Detect which cell encompasses the target text, then output its [x, y] center coordinate. 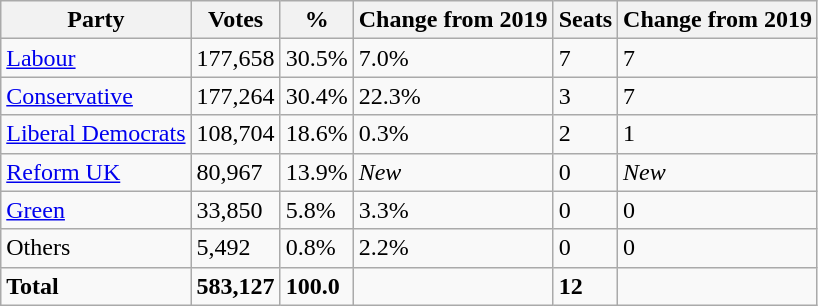
Conservative [96, 96]
7.0% [453, 58]
13.9% [316, 172]
Reform UK [96, 172]
18.6% [316, 134]
3 [585, 96]
Votes [236, 20]
Total [96, 286]
30.5% [316, 58]
2 [585, 134]
Liberal Democrats [96, 134]
5,492 [236, 248]
80,967 [236, 172]
2.2% [453, 248]
100.0 [316, 286]
0.8% [316, 248]
33,850 [236, 210]
12 [585, 286]
1 [718, 134]
177,658 [236, 58]
0.3% [453, 134]
22.3% [453, 96]
3.3% [453, 210]
Labour [96, 58]
30.4% [316, 96]
Seats [585, 20]
Others [96, 248]
177,264 [236, 96]
108,704 [236, 134]
Party [96, 20]
583,127 [236, 286]
5.8% [316, 210]
Green [96, 210]
% [316, 20]
